Return the [X, Y] coordinate for the center point of the cell that contains the specified text.  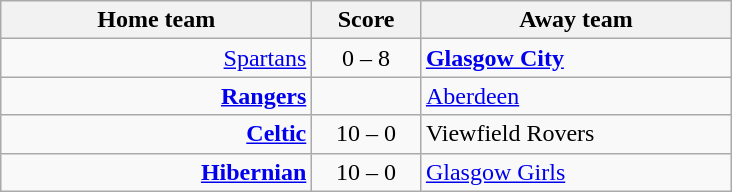
Home team [156, 20]
Away team [576, 20]
Score [366, 20]
Rangers [156, 96]
Spartans [156, 58]
Aberdeen [576, 96]
Hibernian [156, 172]
Glasgow Girls [576, 172]
Glasgow City [576, 58]
Celtic [156, 134]
0 – 8 [366, 58]
Viewfield Rovers [576, 134]
